Find where the given text appears and provide that cell's center as (X, Y) coordinate. 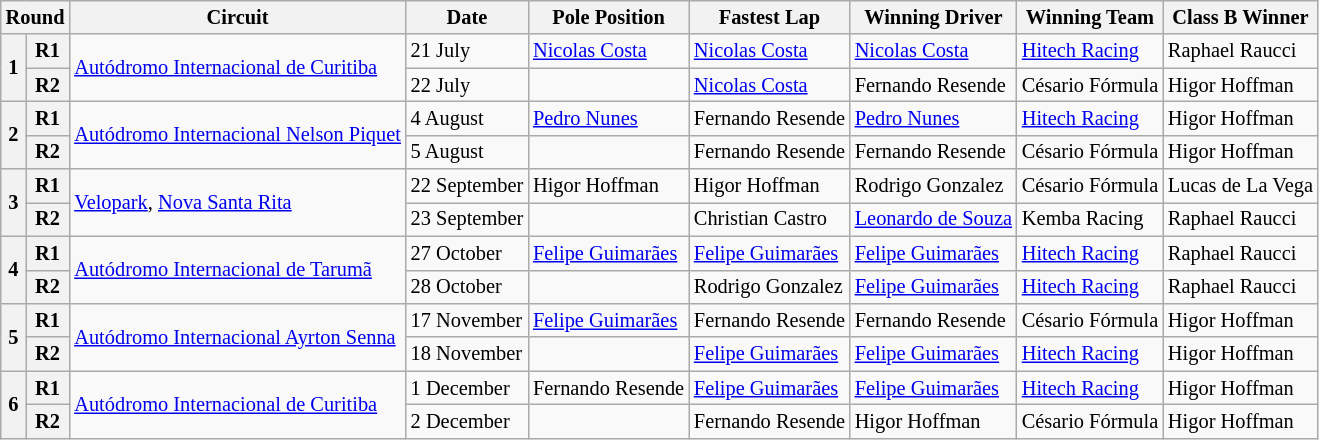
Round (36, 17)
2 December (467, 421)
3 (14, 202)
5 August (467, 152)
4 August (467, 118)
28 October (467, 287)
Winning Driver (934, 17)
Pole Position (608, 17)
1 December (467, 388)
21 July (467, 51)
Class B Winner (1240, 17)
Fastest Lap (770, 17)
22 July (467, 85)
27 October (467, 253)
Leonardo de Souza (934, 219)
4 (14, 270)
5 (14, 336)
Autódromo Internacional Nelson Piquet (237, 134)
Velopark, Nova Santa Rita (237, 202)
23 September (467, 219)
22 September (467, 186)
Christian Castro (770, 219)
Circuit (237, 17)
1 (14, 68)
2 (14, 134)
Kemba Racing (1090, 219)
Date (467, 17)
Winning Team (1090, 17)
6 (14, 404)
Autódromo Internacional de Tarumã (237, 270)
18 November (467, 354)
17 November (467, 320)
Lucas de La Vega (1240, 186)
Autódromo Internacional Ayrton Senna (237, 336)
